Determine the (X, Y) coordinate at the center of the cell enclosing the given text.  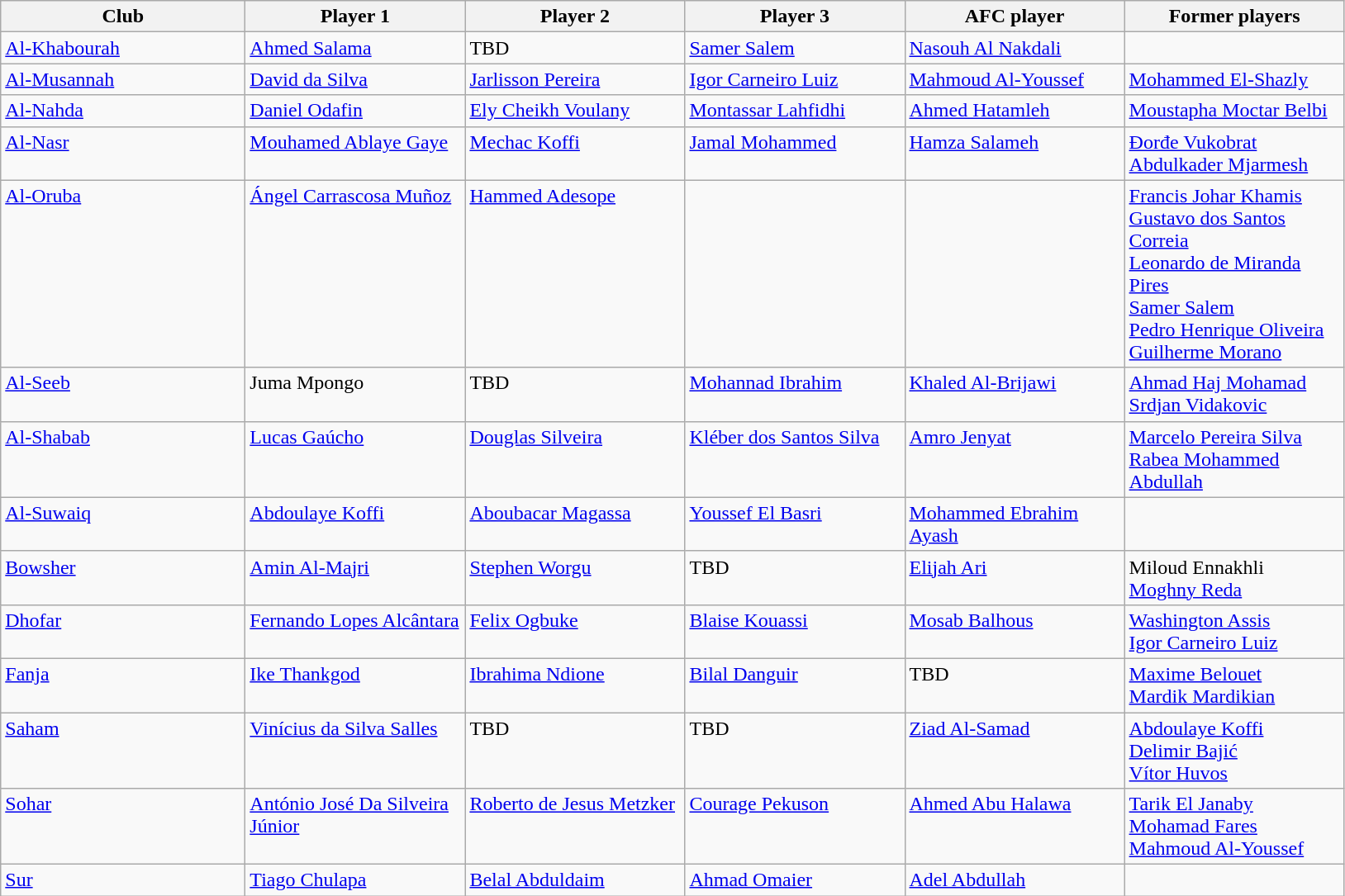
Al-Musannah (123, 79)
Juma Mpongo (355, 395)
Al-Suwaiq (123, 524)
Mohammed Ebrahim Ayash (1015, 524)
Ike Thankgod (355, 685)
Sur (123, 880)
Abdoulaye Koffi Delimir Bajić Vítor Huvos (1234, 750)
Marcelo Pereira Silva Rabea Mohammed Abdullah (1234, 459)
Tarik El Janaby Mohamad Fares Mahmoud Al-Youssef (1234, 827)
Fernando Lopes Alcântara (355, 631)
Sohar (123, 827)
Jamal Mohammed (795, 154)
Player 3 (795, 17)
Felix Ogbuke (575, 631)
Al-Khabourah (123, 48)
Hammed Adesope (575, 274)
Moustapha Moctar Belbi (1234, 111)
Ely Cheikh Voulany (575, 111)
Ahmed Salama (355, 48)
Lucas Gaúcho (355, 459)
Ziad Al-Samad (1015, 750)
Douglas Silveira (575, 459)
Youssef El Basri (795, 524)
Mohammed El-Shazly (1234, 79)
Francis Johar Khamis Gustavo dos Santos Correia Leonardo de Miranda Pires Samer Salem Pedro Henrique Oliveira Guilherme Morano (1234, 274)
Former players (1234, 17)
Stephen Worgu (575, 578)
Saham (123, 750)
Ángel Carrascosa Muñoz (355, 274)
Ahmad Omaier (795, 880)
Kléber dos Santos Silva (795, 459)
Samer Salem (795, 48)
Igor Carneiro Luiz (795, 79)
Courage Pekuson (795, 827)
AFC player (1015, 17)
Amro Jenyat (1015, 459)
Mohannad Ibrahim (795, 395)
Roberto de Jesus Metzker (575, 827)
Washington Assis Igor Carneiro Luiz (1234, 631)
Dhofar (123, 631)
Player 2 (575, 17)
Abdoulaye Koffi (355, 524)
Daniel Odafin (355, 111)
Bilal Danguir (795, 685)
Montassar Lahfidhi (795, 111)
Club (123, 17)
Jarlisson Pereira (575, 79)
Mouhamed Ablaye Gaye (355, 154)
Al-Seeb (123, 395)
António José Da Silveira Júnior (355, 827)
Hamza Salameh (1015, 154)
Ahmed Hatamleh (1015, 111)
Al-Nasr (123, 154)
Ahmed Abu Halawa (1015, 827)
Nasouh Al Nakdali (1015, 48)
Mechac Koffi (575, 154)
Amin Al-Majri (355, 578)
Al-Oruba (123, 274)
Vinícius da Silva Salles (355, 750)
Belal Abduldaim (575, 880)
Elijah Ari (1015, 578)
Ibrahima Ndione (575, 685)
Blaise Kouassi (795, 631)
Ahmad Haj Mohamad Srdjan Vidakovic (1234, 395)
Đorđe Vukobrat Abdulkader Mjarmesh (1234, 154)
Mosab Balhous (1015, 631)
Mahmoud Al-Youssef (1015, 79)
Aboubacar Magassa (575, 524)
Khaled Al-Brijawi (1015, 395)
Tiago Chulapa (355, 880)
David da Silva (355, 79)
Bowsher (123, 578)
Fanja (123, 685)
Maxime Belouet Mardik Mardikian (1234, 685)
Al-Nahda (123, 111)
Al-Shabab (123, 459)
Miloud Ennakhli Moghny Reda (1234, 578)
Adel Abdullah (1015, 880)
Player 1 (355, 17)
